Scan for the cell matching the given text and deliver its [X, Y] coordinate at center. 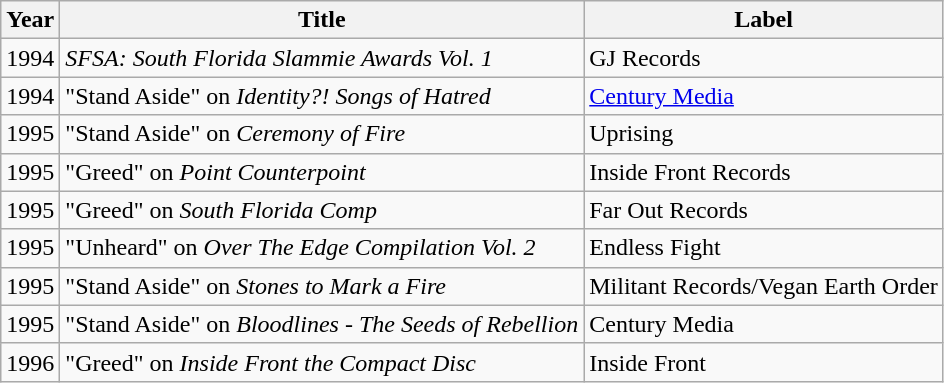
SFSA: South Florida Slammie Awards Vol. 1 [322, 58]
Inside Front Records [764, 172]
Militant Records/Vegan Earth Order [764, 286]
Uprising [764, 134]
"Stand Aside" on Bloodlines - The Seeds of Rebellion [322, 324]
"Stand Aside" on Stones to Mark a Fire [322, 286]
Label [764, 20]
"Greed" on Point Counterpoint [322, 172]
GJ Records [764, 58]
Title [322, 20]
"Stand Aside" on Ceremony of Fire [322, 134]
Inside Front [764, 362]
Endless Fight [764, 248]
Far Out Records [764, 210]
Year [30, 20]
"Stand Aside" on Identity?! Songs of Hatred [322, 96]
1996 [30, 362]
"Greed" on South Florida Comp [322, 210]
"Unheard" on Over The Edge Compilation Vol. 2 [322, 248]
"Greed" on Inside Front the Compact Disc [322, 362]
